Find where the given text appears and provide that cell's center as [X, Y] coordinate. 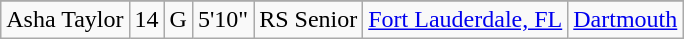
Dartmouth [626, 20]
G [178, 20]
RS Senior [308, 20]
5'10" [222, 20]
14 [146, 20]
Asha Taylor [65, 20]
Fort Lauderdale, FL [466, 20]
